Locate the cell with the specified text and output its (x, y) center coordinate. 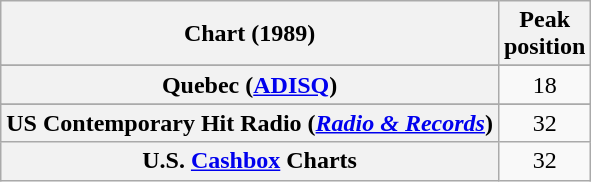
Chart (1989) (250, 34)
Quebec (ADISQ) (250, 85)
18 (544, 85)
US Contemporary Hit Radio (Radio & Records) (250, 123)
U.S. Cashbox Charts (250, 161)
Peakposition (544, 34)
